Extract the [x, y] coordinate from the center of the cell holding the provided text.  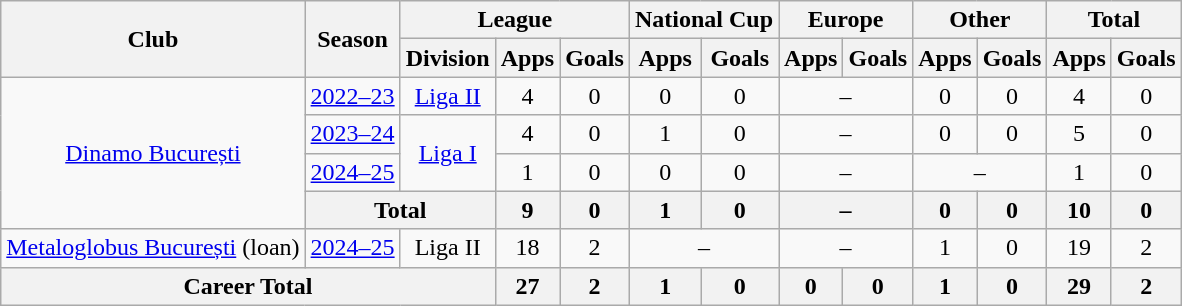
10 [1079, 210]
2023–24 [352, 134]
Europe [846, 20]
2022–23 [352, 96]
Club [153, 39]
Liga I [448, 153]
Career Total [248, 286]
Division [448, 58]
18 [527, 248]
Dinamo București [153, 153]
Other [980, 20]
27 [527, 286]
National Cup [704, 20]
29 [1079, 286]
Metaloglobus București (loan) [153, 248]
League [514, 20]
Season [352, 39]
5 [1079, 134]
9 [527, 210]
19 [1079, 248]
